Locate the cell with the specified text and output its [x, y] center coordinate. 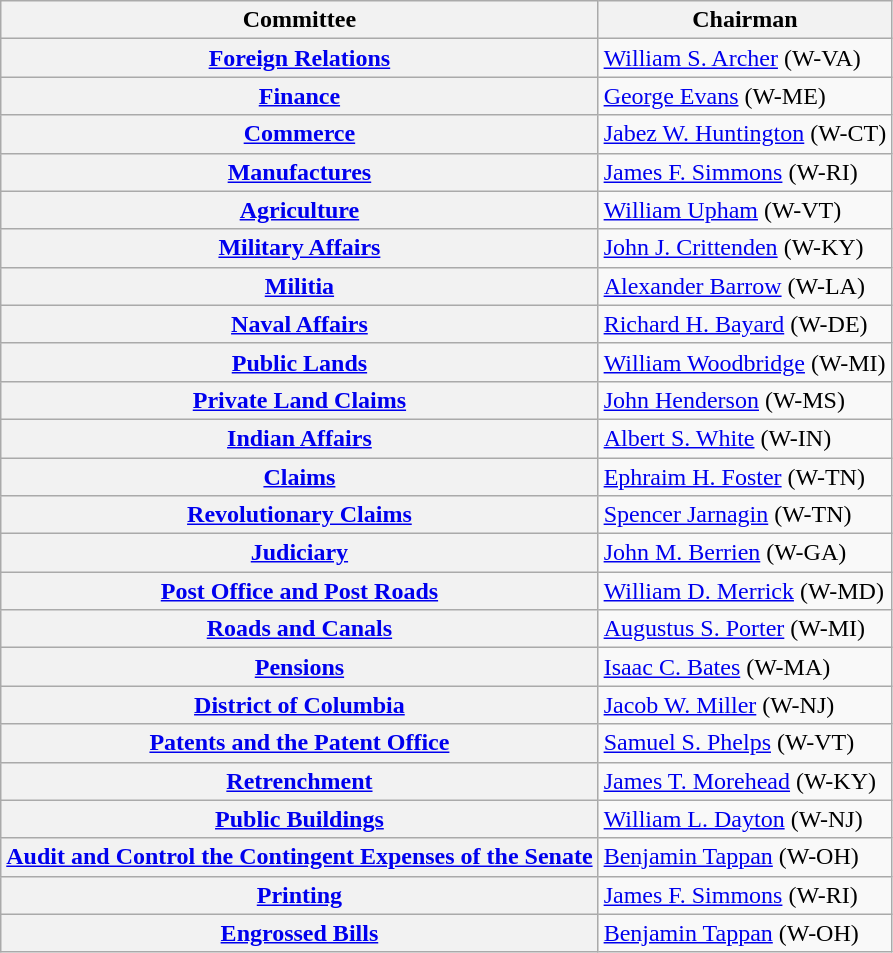
Manufactures [300, 172]
Retrenchment [300, 781]
James T. Morehead (W-KY) [745, 781]
Isaac C. Bates (W-MA) [745, 667]
Pensions [300, 667]
Foreign Relations [300, 58]
Naval Affairs [300, 324]
Public Lands [300, 362]
Samuel S. Phelps (W-VT) [745, 743]
Albert S. White (W-IN) [745, 438]
William Upham (W-VT) [745, 210]
Engrossed Bills [300, 933]
John Henderson (W-MS) [745, 400]
Indian Affairs [300, 438]
Alexander Barrow (W-LA) [745, 286]
John J. Crittenden (W-KY) [745, 248]
Private Land Claims [300, 400]
District of Columbia [300, 705]
Military Affairs [300, 248]
Jabez W. Huntington (W-CT) [745, 134]
Claims [300, 477]
Patents and the Patent Office [300, 743]
John M. Berrien (W-GA) [745, 553]
Committee [300, 20]
Judiciary [300, 553]
Agriculture [300, 210]
Roads and Canals [300, 629]
William Woodbridge (W-MI) [745, 362]
Ephraim H. Foster (W-TN) [745, 477]
Revolutionary Claims [300, 515]
Printing [300, 895]
Audit and Control the Contingent Expenses of the Senate [300, 857]
Augustus S. Porter (W-MI) [745, 629]
Richard H. Bayard (W-DE) [745, 324]
Militia [300, 286]
William D. Merrick (W-MD) [745, 591]
Finance [300, 96]
Commerce [300, 134]
William S. Archer (W-VA) [745, 58]
Jacob W. Miller (W-NJ) [745, 705]
George Evans (W-ME) [745, 96]
Public Buildings [300, 819]
Spencer Jarnagin (W-TN) [745, 515]
William L. Dayton (W-NJ) [745, 819]
Chairman [745, 20]
Post Office and Post Roads [300, 591]
